Output the [X, Y] coordinate of the center of the cell containing the given text.  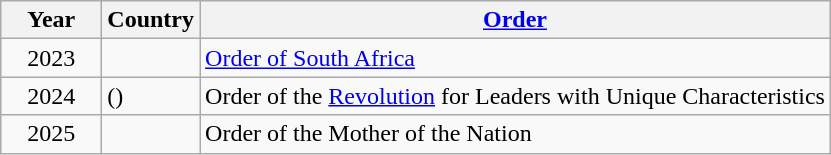
Year [52, 20]
Order of the Revolution for Leaders with Unique Characteristics [516, 96]
Country [151, 20]
2025 [52, 134]
() [151, 96]
Order of South Africa [516, 58]
2024 [52, 96]
2023 [52, 58]
Order of the Mother of the Nation [516, 134]
Order [516, 20]
